From the cell containing the given text, extract its center point as (x, y) coordinate. 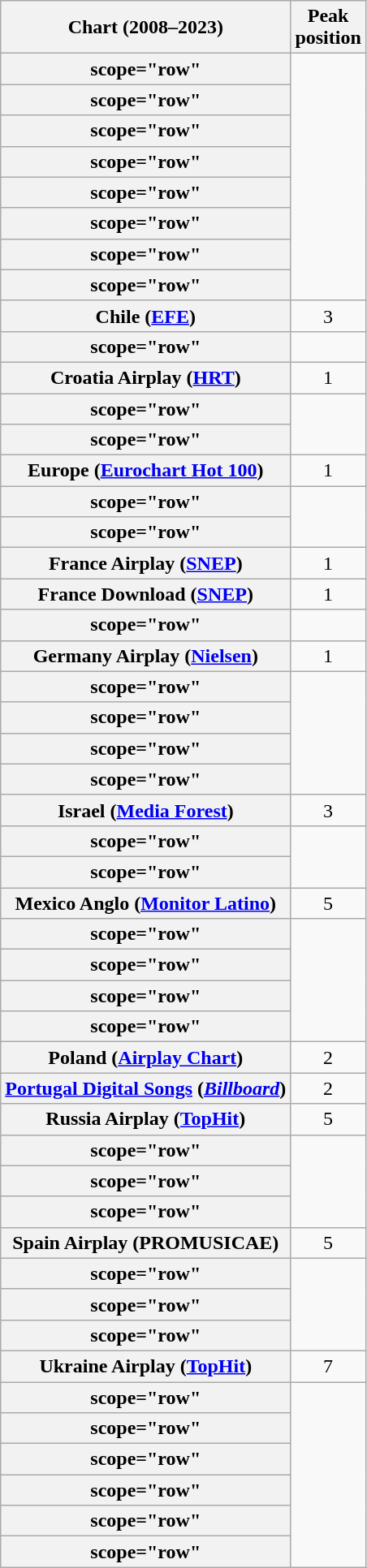
Israel (Media Forest) (146, 810)
Mexico Anglo (Monitor Latino) (146, 903)
Portugal Digital Songs (Billboard) (146, 1088)
Europe (Eurochart Hot 100) (146, 471)
Chile (EFE) (146, 316)
Peakposition (328, 28)
Ukraine Airplay (TopHit) (146, 1366)
France Download (SNEP) (146, 594)
7 (328, 1366)
Croatia Airplay (HRT) (146, 377)
Russia Airplay (TopHit) (146, 1119)
Chart (2008–2023) (146, 28)
Poland (Airplay Chart) (146, 1058)
Spain Airplay (PROMUSICAE) (146, 1243)
France Airplay (SNEP) (146, 563)
Germany Airplay (Nielsen) (146, 656)
